Capture the cell that displays the provided text and extract its [X, Y] central coordinate. 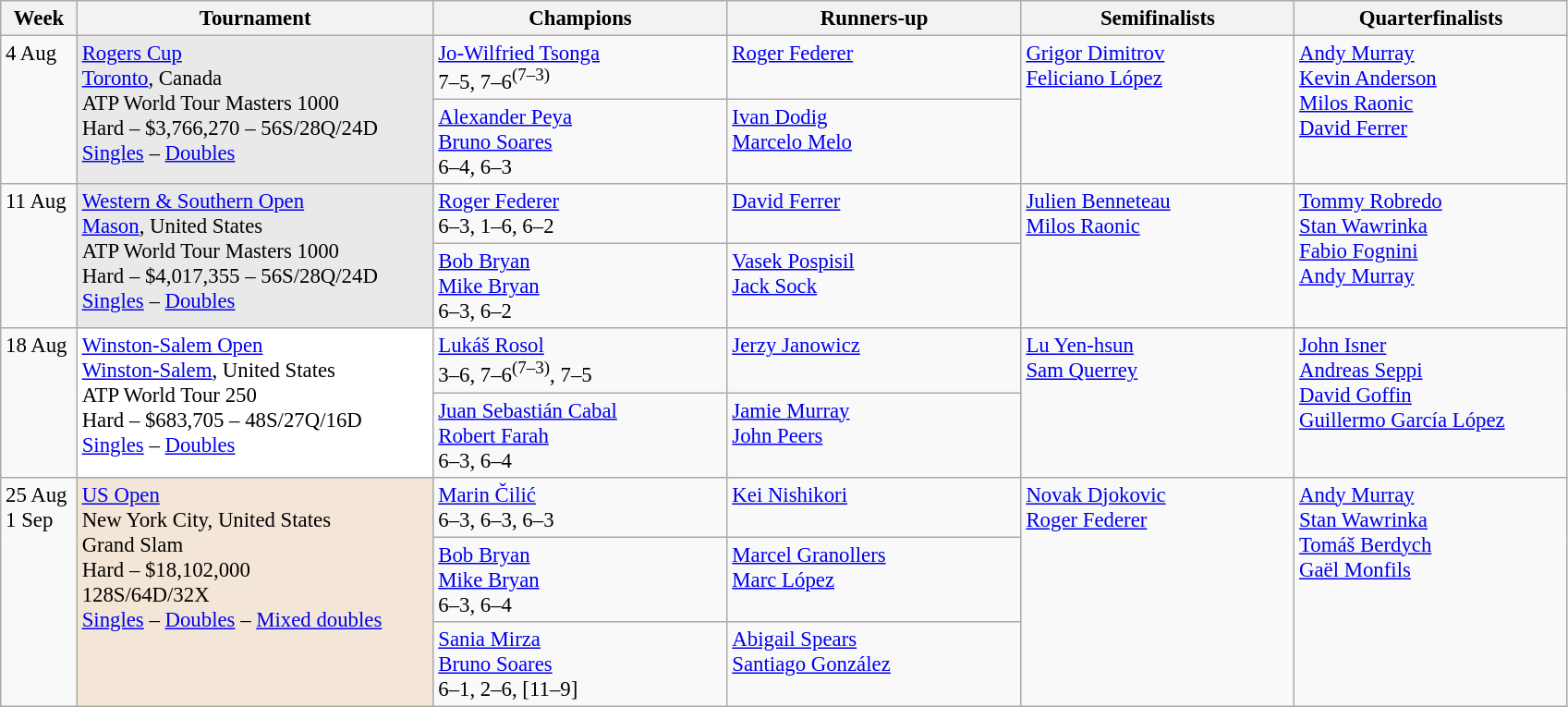
Marcel Granollers Marc López [874, 579]
Lukáš Rosol 3–6, 7–6(7–3), 7–5 [580, 360]
Jerzy Janowicz [874, 360]
Novak Djokovic Roger Federer [1158, 591]
Runners-up [874, 18]
US Open New York City, United StatesGrand SlamHard – $18,102,000128S/64D/32XSingles – Doubles – Mixed doubles [255, 591]
Andy Murray Kevin Anderson Milos Raonic David Ferrer [1431, 111]
Week [39, 18]
Rogers Cup Toronto, CanadaATP World Tour Masters 1000Hard – $3,766,270 – 56S/28Q/24DSingles – Doubles [255, 111]
18 Aug [39, 403]
Abigail Spears Santiago González [874, 664]
Tournament [255, 18]
11 Aug [39, 256]
Semifinalists [1158, 18]
Alexander Peya Bruno Soares 6–4, 6–3 [580, 142]
Vasek Pospisil Jack Sock [874, 286]
Marin Čilić6–3, 6–3, 6–3 [580, 506]
Roger Federer [874, 68]
David Ferrer [874, 214]
Champions [580, 18]
Ivan Dodig Marcelo Melo [874, 142]
Sania Mirza Bruno Soares6–1, 2–6, [11–9] [580, 664]
Western & Southern Open Mason, United StatesATP World Tour Masters 1000Hard – $4,017,355 – 56S/28Q/24DSingles – Doubles [255, 256]
25 Aug1 Sep [39, 591]
Bob Bryan Mike Bryan 6–3, 6–2 [580, 286]
Winston-Salem Open Winston-Salem, United States ATP World Tour 250Hard – $683,705 – 48S/27Q/16DSingles – Doubles [255, 403]
Juan Sebastián Cabal Robert Farah6–3, 6–4 [580, 435]
4 Aug [39, 111]
Kei Nishikori [874, 506]
Roger Federer 6–3, 1–6, 6–2 [580, 214]
Andy Murray Stan Wawrinka Tomáš Berdych Gaël Monfils [1431, 591]
Tommy Robredo Stan Wawrinka Fabio Fognini Andy Murray [1431, 256]
Quarterfinalists [1431, 18]
Bob Bryan Mike Bryan 6–3, 6–4 [580, 579]
Grigor Dimitrov Feliciano López [1158, 111]
Julien Benneteau Milos Raonic [1158, 256]
Jamie Murray John Peers [874, 435]
John Isner Andreas Seppi David Goffin Guillermo García López [1431, 403]
Jo-Wilfried Tsonga 7–5, 7–6(7–3) [580, 68]
Lu Yen-hsun Sam Querrey [1158, 403]
